Search for the cell housing the specified text and yield its [x, y] center coordinate. 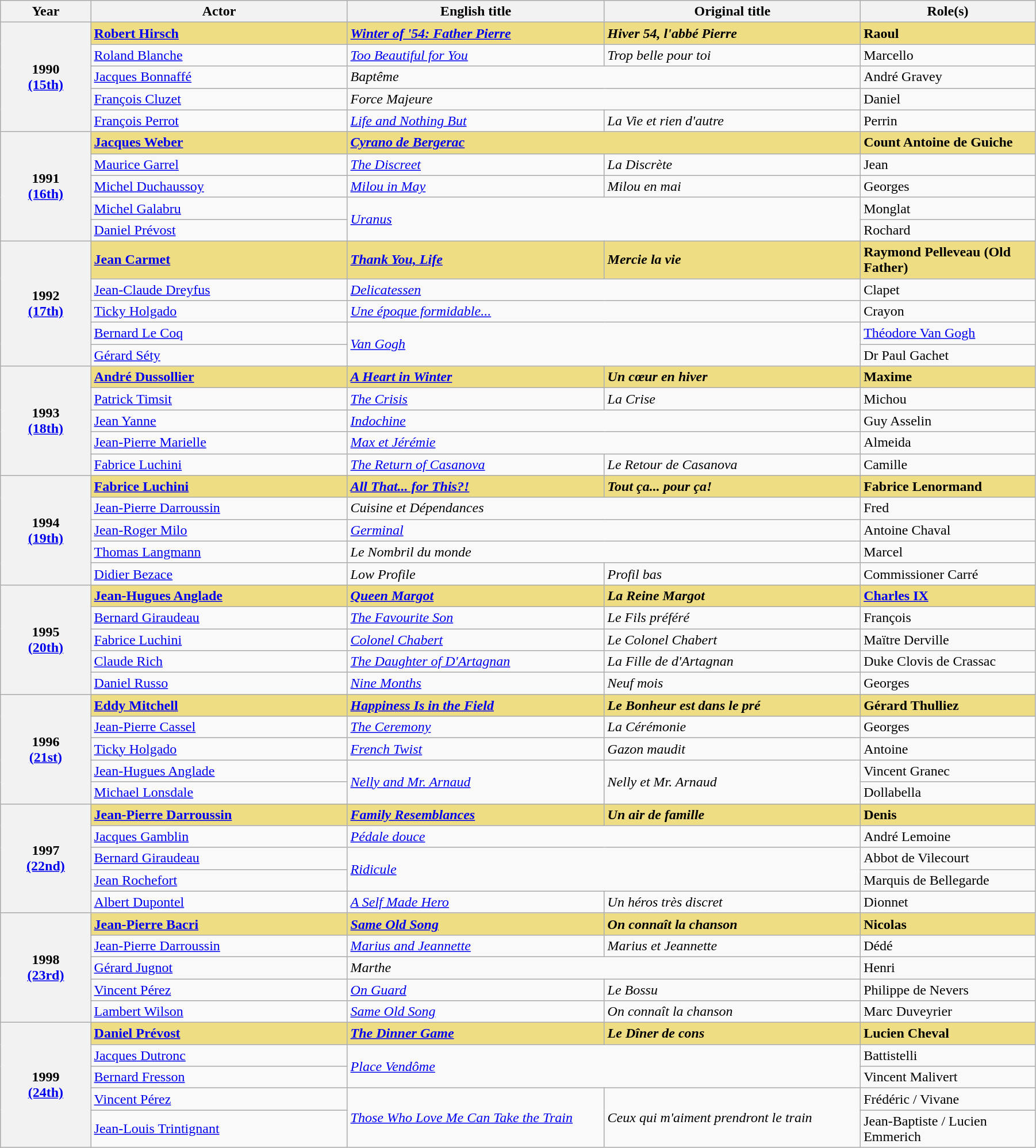
Fabrice Lenormand [948, 486]
Maurice Garrel [219, 164]
On Guard [476, 989]
Lucien Cheval [948, 1034]
Place Vendôme [604, 1066]
Dollabella [948, 793]
Gérard Thulliez [948, 705]
Albert Dupontel [219, 902]
Un air de famille [732, 815]
Didier Bezace [219, 574]
Michel Duchaussoy [219, 186]
Almeida [948, 443]
Jean-Roger Milo [219, 530]
Delicatessen [604, 289]
Un cœur en hiver [732, 377]
Jean-Claude Dreyfus [219, 289]
Jean Rochefort [219, 880]
Family Resemblances [476, 815]
The Daughter of D'Artagnan [476, 662]
Perrin [948, 121]
Gérard Jugnot [219, 967]
Dionnet [948, 902]
Milou in May [476, 186]
Winter of '54: Father Pierre [476, 33]
Abbot de Vilecourt [948, 858]
Un héros très discret [732, 902]
Those Who Love Me Can Take the Train [476, 1118]
Le Retour de Casanova [732, 464]
Dédé [948, 946]
Nicolas [948, 924]
Cyrano de Bergerac [604, 143]
Michel Galabru [219, 208]
Max et Jérémie [604, 443]
A Self Made Hero [476, 902]
La Discrète [732, 164]
The Return of Casanova [476, 464]
Antoine [948, 749]
Colonel Chabert [476, 640]
Roland Blanche [219, 55]
Indochine [604, 421]
Jacques Weber [219, 143]
Nelly et Mr. Arnaud [732, 782]
Monglat [948, 208]
Le Bossu [732, 989]
Year [46, 11]
Le Colonel Chabert [732, 640]
Denis [948, 815]
Jean-Baptiste / Lucien Emmerich [948, 1129]
Lambert Wilson [219, 1012]
Neuf mois [732, 684]
Marc Duveyrier [948, 1012]
Nelly and Mr. Arnaud [476, 782]
Daniel [948, 99]
Maxime [948, 377]
Jean Carmet [219, 260]
Jacques Gamblin [219, 836]
Duke Clovis de Crassac [948, 662]
Jean-Louis Trintignant [219, 1129]
Raoul [948, 33]
1995(20th) [46, 639]
Robert Hirsch [219, 33]
Thomas Langmann [219, 552]
Pédale douce [604, 836]
Clapet [948, 289]
Thank You, Life [476, 260]
Patrick Timsit [219, 399]
Nine Months [476, 684]
Gazon maudit [732, 749]
Uranus [604, 219]
Jacques Dutronc [219, 1055]
1991(16th) [46, 186]
Life and Nothing But [476, 121]
François Perrot [219, 121]
Charles IX [948, 596]
Queen Margot [476, 596]
Profil bas [732, 574]
Jacques Bonnaffé [219, 77]
Battistelli [948, 1055]
Une époque formidable... [604, 312]
Philippe de Nevers [948, 989]
La Cérémonie [732, 727]
Jean-Pierre Marielle [219, 443]
La Vie et rien d'autre [732, 121]
Mercie la vie [732, 260]
Happiness Is in the Field [476, 705]
Marius et Jeannette [732, 946]
Claude Rich [219, 662]
The Crisis [476, 399]
The Dinner Game [476, 1034]
Michou [948, 399]
Marius and Jeannette [476, 946]
Le Bonheur est dans le pré [732, 705]
Ceux qui m'aiment prendront le train [732, 1118]
Marthe [604, 967]
Force Majeure [604, 99]
Van Gogh [604, 344]
Trop belle pour toi [732, 55]
1999(24th) [46, 1085]
La Crise [732, 399]
Maïtre Derville [948, 640]
Commissioner Carré [948, 574]
Marcel [948, 552]
Crayon [948, 312]
1994(19th) [46, 530]
Fred [948, 508]
Milou en mai [732, 186]
Original title [732, 11]
All That... for This?! [476, 486]
Rochard [948, 230]
Le Fils préféré [732, 617]
Baptême [604, 77]
Guy Asselin [948, 421]
Role(s) [948, 11]
1993(18th) [46, 421]
Antoine Chaval [948, 530]
French Twist [476, 749]
Michael Lonsdale [219, 793]
Camille [948, 464]
Théodore Van Gogh [948, 333]
1997(22nd) [46, 858]
Bernard Fresson [219, 1077]
Vincent Malivert [948, 1077]
English title [476, 11]
Too Beautiful for You [476, 55]
André Dussollier [219, 377]
Hiver 54, l'abbé Pierre [732, 33]
Jean-Pierre Bacri [219, 924]
1992(17th) [46, 304]
The Favourite Son [476, 617]
Raymond Pelleveau (Old Father) [948, 260]
La Reine Margot [732, 596]
Marcello [948, 55]
Actor [219, 11]
Bernard Le Coq [219, 333]
Dr Paul Gachet [948, 355]
The Discreet [476, 164]
A Heart in Winter [476, 377]
The Ceremony [476, 727]
Jean-Pierre Cassel [219, 727]
Tout ça... pour ça! [732, 486]
Germinal [604, 530]
Gérard Séty [219, 355]
Le Nombril du monde [604, 552]
1996(21st) [46, 749]
Frédéric / Vivane [948, 1099]
André Lemoine [948, 836]
Jean [948, 164]
Daniel Russo [219, 684]
La Fille de d'Artagnan [732, 662]
Cuisine et Dépendances [604, 508]
François [948, 617]
Henri [948, 967]
Low Profile [476, 574]
Count Antoine de Guiche [948, 143]
François Cluzet [219, 99]
1990(15th) [46, 77]
André Gravey [948, 77]
Le Dîner de cons [732, 1034]
Marquis de Bellegarde [948, 880]
1998(23rd) [46, 967]
Jean Yanne [219, 421]
Eddy Mitchell [219, 705]
Vincent Granec [948, 771]
Ridicule [604, 869]
